Detect which cell encompasses the target text, then output its (X, Y) center coordinate. 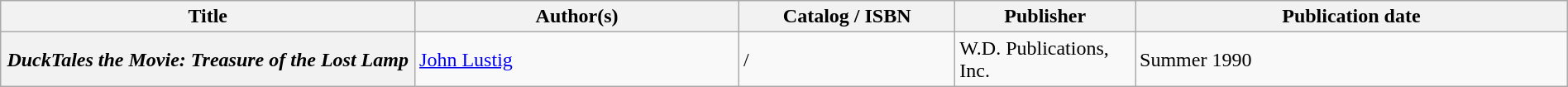
Publisher (1045, 17)
Summer 1990 (1351, 60)
W.D. Publications, Inc. (1045, 60)
Author(s) (577, 17)
John Lustig (577, 60)
/ (847, 60)
DuckTales the Movie: Treasure of the Lost Lamp (208, 60)
Title (208, 17)
Catalog / ISBN (847, 17)
Publication date (1351, 17)
